Determine the (X, Y) coordinate at the center of the cell enclosing the given text.  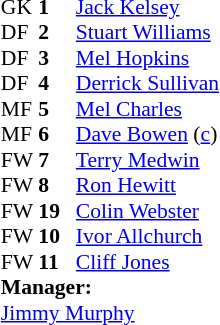
Derrick Sullivan (148, 83)
5 (57, 109)
Colin Webster (148, 211)
Manager: (110, 287)
Mel Charles (148, 109)
Ron Hewitt (148, 185)
7 (57, 160)
8 (57, 185)
11 (57, 262)
4 (57, 83)
Mel Hopkins (148, 58)
Ivor Allchurch (148, 237)
2 (57, 33)
19 (57, 211)
Dave Bowen (c) (148, 135)
Cliff Jones (148, 262)
10 (57, 237)
6 (57, 135)
Terry Medwin (148, 160)
Stuart Williams (148, 33)
3 (57, 58)
